Capture the cell that displays the provided text and extract its (X, Y) central coordinate. 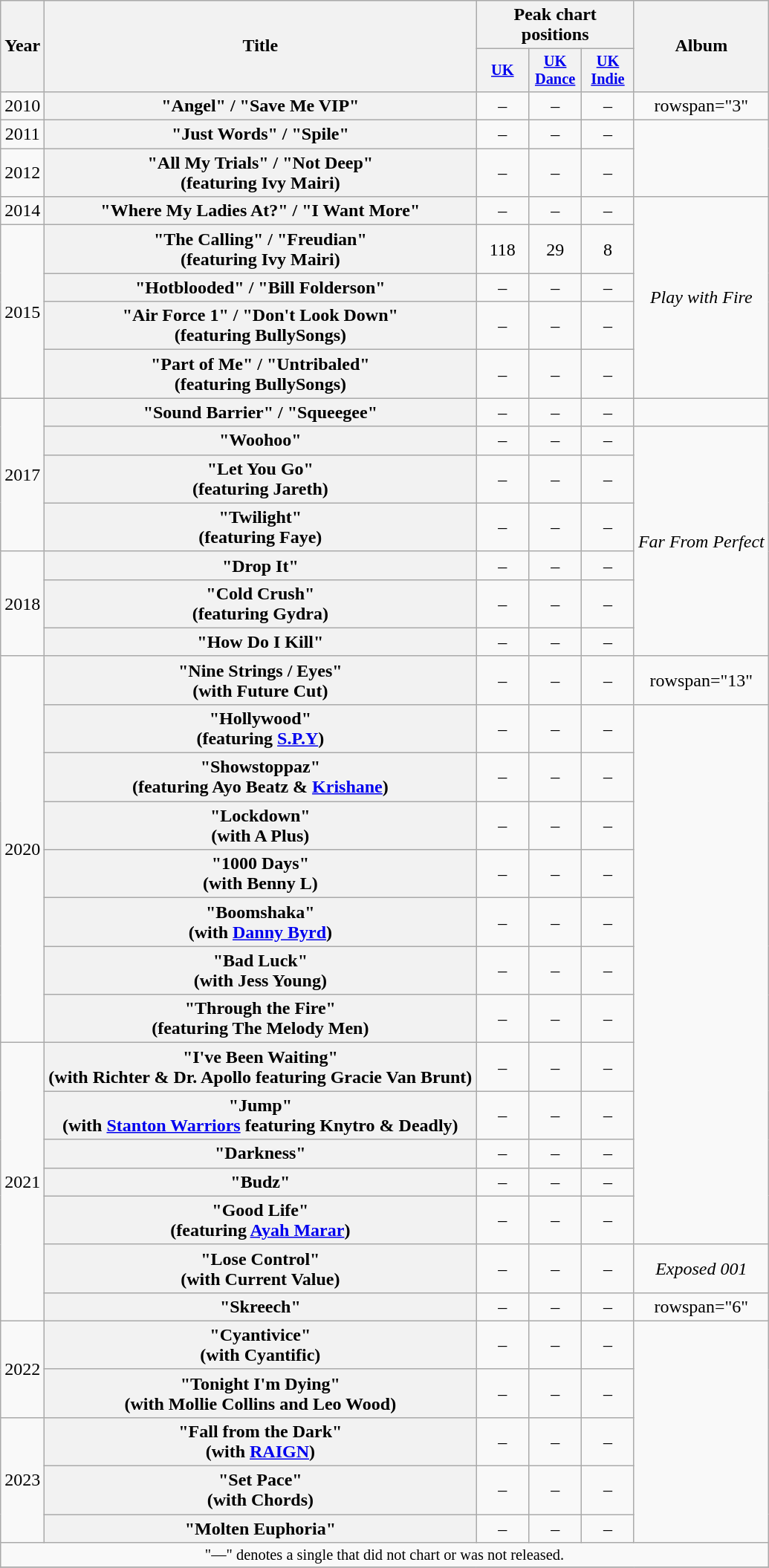
118 (502, 250)
"Drop It" (260, 565)
Exposed 001 (701, 1269)
"Nine Strings / Eyes"(with Future Cut) (260, 680)
"Where My Ladies At?" / "I Want More" (260, 211)
"Bad Luck"(with Jess Young) (260, 970)
"Hotblooded" / "Bill Folderson" (260, 287)
"Woohoo" (260, 440)
"I've Been Waiting"(with Richter & Dr. Apollo featuring Gracie Van Brunt) (260, 1067)
Peak chart positions (556, 25)
UK (502, 71)
2010 (22, 105)
"Through the Fire"(featuring The Melody Men) (260, 1019)
"How Do I Kill" (260, 642)
UKDance (556, 71)
UKIndie (608, 71)
"Good Life"(featuring Ayah Marar) (260, 1220)
rowspan="6" (701, 1307)
"Boomshaka"(with Danny Byrd) (260, 923)
8 (608, 250)
2017 (22, 475)
2021 (22, 1182)
Far From Perfect (701, 541)
"Lockdown"(with A Plus) (260, 826)
"Part of Me" / "Untribaled"(featuring BullySongs) (260, 374)
"Cold Crush"(featuring Gydra) (260, 603)
2015 (22, 312)
Play with Fire (701, 297)
2011 (22, 134)
"Let You Go"(featuring Jareth) (260, 478)
2023 (22, 1480)
"Skreech" (260, 1307)
"Sound Barrier" / "Squeegee" (260, 412)
rowspan="3" (701, 105)
"Angel" / "Save Me VIP" (260, 105)
"Darkness" (260, 1154)
"Twilight"(featuring Faye) (260, 527)
"Set Pace"(with Chords) (260, 1490)
"Molten Euphoria" (260, 1529)
Year (22, 46)
"Tonight I'm Dying"(with Mollie Collins and Leo Wood) (260, 1393)
Title (260, 46)
"All My Trials" / "Not Deep"(featuring Ivy Mairi) (260, 172)
29 (556, 250)
2012 (22, 172)
"Jump"(with Stanton Warriors featuring Knytro & Deadly) (260, 1116)
"—" denotes a single that did not chart or was not released. (385, 1555)
2018 (22, 603)
"The Calling" / "Freudian"(featuring Ivy Mairi) (260, 250)
"Fall from the Dark"(with RAIGN) (260, 1441)
"Air Force 1" / "Don't Look Down"(featuring BullySongs) (260, 325)
"Hollywood"(featuring S.P.Y) (260, 728)
Album (701, 46)
"Cyantivice"(with Cyantific) (260, 1344)
"Budz" (260, 1182)
"Lose Control"(with Current Value) (260, 1269)
"1000 Days"(with Benny L) (260, 874)
"Just Words" / "Spile" (260, 134)
2014 (22, 211)
rowspan="13" (701, 680)
2022 (22, 1369)
2020 (22, 849)
"Showstoppaz"(featuring Ayo Beatz & Krishane) (260, 777)
